Locate the cell with the specified text and output its [x, y] center coordinate. 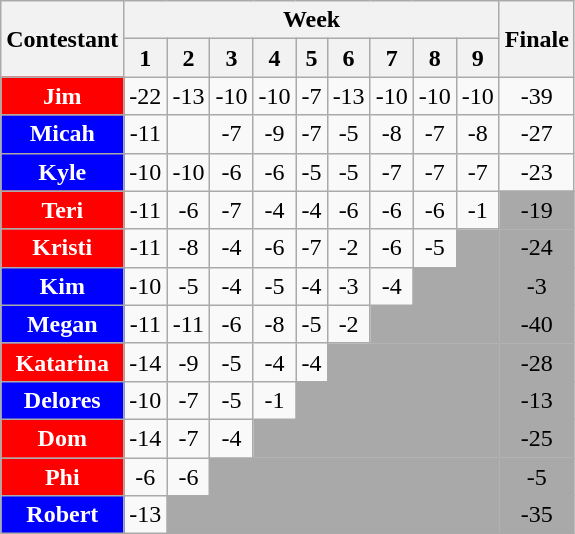
3 [232, 58]
-22 [146, 96]
Teri [62, 210]
-40 [536, 324]
7 [392, 58]
-39 [536, 96]
Delores [62, 400]
Finale [536, 39]
6 [348, 58]
-24 [536, 248]
-27 [536, 134]
4 [274, 58]
-23 [536, 172]
Katarina [62, 362]
Dom [62, 438]
Micah [62, 134]
Contestant [62, 39]
Megan [62, 324]
2 [188, 58]
Phi [62, 477]
Week [312, 20]
9 [478, 58]
-19 [536, 210]
8 [434, 58]
Kyle [62, 172]
Kim [62, 286]
Jim [62, 96]
-28 [536, 362]
Robert [62, 515]
-25 [536, 438]
Kristi [62, 248]
5 [312, 58]
1 [146, 58]
-35 [536, 515]
